Output the (X, Y) coordinate of the center of the cell containing the given text.  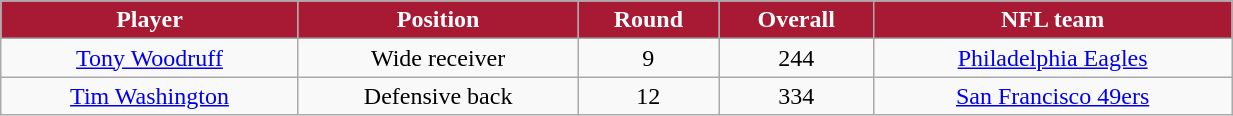
Player (150, 20)
Wide receiver (438, 58)
Defensive back (438, 96)
San Francisco 49ers (1053, 96)
12 (648, 96)
Tony Woodruff (150, 58)
9 (648, 58)
Philadelphia Eagles (1053, 58)
Round (648, 20)
Position (438, 20)
334 (796, 96)
244 (796, 58)
Overall (796, 20)
Tim Washington (150, 96)
NFL team (1053, 20)
